Return the (x, y) coordinate for the center point of the cell that contains the specified text.  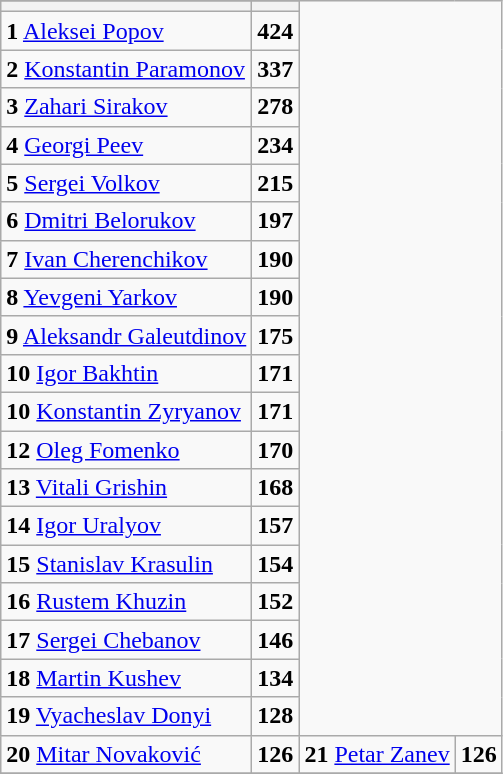
8 Yevgeni Yarkov (126, 297)
197 (276, 221)
154 (276, 564)
152 (276, 602)
234 (276, 145)
2 Konstantin Paramonov (126, 69)
337 (276, 69)
10 Konstantin Zyryanov (126, 411)
4 Georgi Peev (126, 145)
9 Aleksandr Galeutdinov (126, 335)
168 (276, 488)
6 Dmitri Belorukov (126, 221)
128 (276, 716)
146 (276, 640)
215 (276, 183)
19 Vyacheslav Donyi (126, 716)
14 Igor Uralyov (126, 526)
424 (276, 31)
170 (276, 449)
157 (276, 526)
16 Rustem Khuzin (126, 602)
15 Stanislav Krasulin (126, 564)
1 Aleksei Popov (126, 31)
21 Petar Zanev (377, 754)
17 Sergei Chebanov (126, 640)
18 Martin Kushev (126, 678)
10 Igor Bakhtin (126, 373)
13 Vitali Grishin (126, 488)
12 Oleg Fomenko (126, 449)
20 Mitar Novaković (126, 754)
175 (276, 335)
278 (276, 107)
3 Zahari Sirakov (126, 107)
5 Sergei Volkov (126, 183)
134 (276, 678)
7 Ivan Cherenchikov (126, 259)
